Identify which cell holds the provided text, then report its [X, Y] central coordinate. 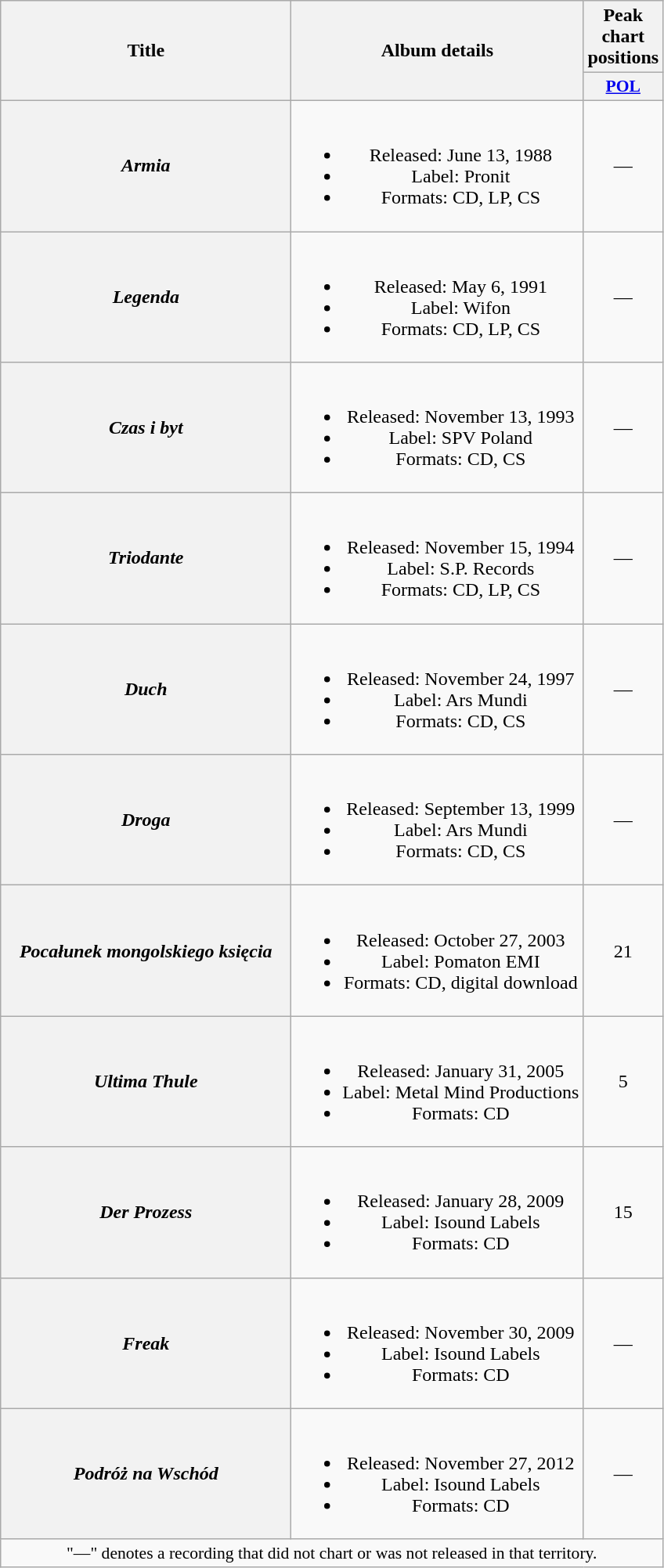
Released: November 13, 1993Label: SPV PolandFormats: CD, CS [437, 427]
Podróż na Wschód [146, 1473]
Released: October 27, 2003Label: Pomaton EMIFormats: CD, digital download [437, 950]
Title [146, 51]
POL [623, 87]
Legenda [146, 297]
Droga [146, 820]
Released: June 13, 1988Label: PronitFormats: CD, LP, CS [437, 166]
Released: May 6, 1991Label: WifonFormats: CD, LP, CS [437, 297]
Released: January 31, 2005Label: Metal Mind ProductionsFormats: CD [437, 1082]
21 [623, 950]
Released: November 30, 2009Label: Isound LabelsFormats: CD [437, 1343]
Released: September 13, 1999Label: Ars MundiFormats: CD, CS [437, 820]
Album details [437, 51]
Triodante [146, 559]
Czas i byt [146, 427]
15 [623, 1212]
Pocałunek mongolskiego księcia [146, 950]
Der Prozess [146, 1212]
Freak [146, 1343]
Ultima Thule [146, 1082]
5 [623, 1082]
Released: November 15, 1994Label: S.P. RecordsFormats: CD, LP, CS [437, 559]
Released: November 24, 1997Label: Ars MundiFormats: CD, CS [437, 689]
Duch [146, 689]
Peak chart positions [623, 37]
"—" denotes a recording that did not chart or was not released in that territory. [332, 1553]
Armia [146, 166]
Released: January 28, 2009Label: Isound LabelsFormats: CD [437, 1212]
Released: November 27, 2012Label: Isound LabelsFormats: CD [437, 1473]
